Output the (X, Y) coordinate of the center of the cell containing the given text.  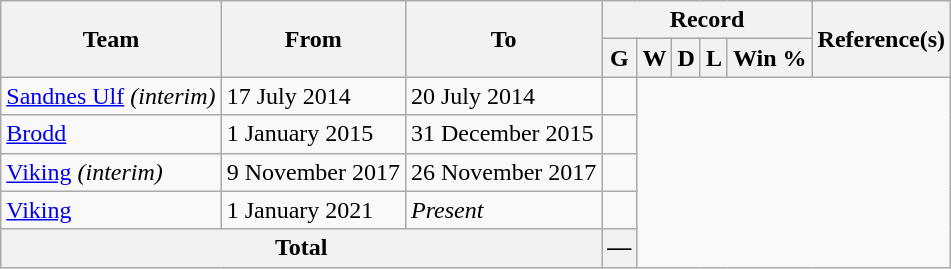
9 November 2017 (313, 172)
Win % (770, 58)
L (714, 58)
17 July 2014 (313, 96)
— (620, 248)
Total (302, 248)
Team (111, 39)
Record (707, 20)
Viking (interim) (111, 172)
1 January 2015 (313, 134)
31 December 2015 (503, 134)
W (654, 58)
26 November 2017 (503, 172)
From (313, 39)
Sandnes Ulf (interim) (111, 96)
Present (503, 210)
G (620, 58)
To (503, 39)
1 January 2021 (313, 210)
D (686, 58)
Brodd (111, 134)
Reference(s) (882, 39)
20 July 2014 (503, 96)
Viking (111, 210)
